From the cell containing the given text, extract its center point as (X, Y) coordinate. 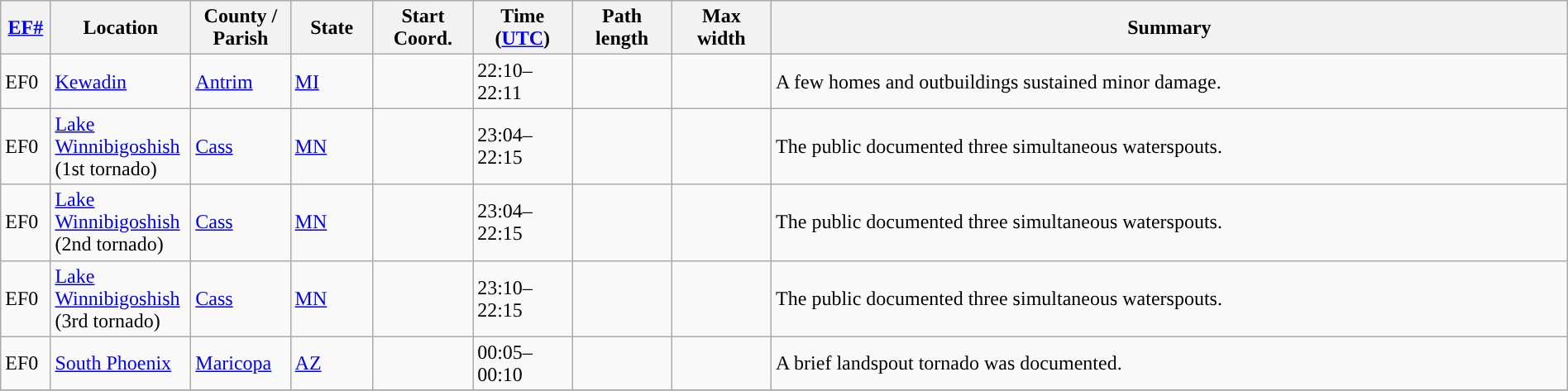
Lake Winnibigoshish (3rd tornado) (121, 298)
AZ (332, 364)
South Phoenix (121, 364)
MI (332, 81)
Lake Winnibigoshish (2nd tornado) (121, 222)
Time (UTC) (523, 28)
Path length (622, 28)
State (332, 28)
Antrim (241, 81)
22:10–22:11 (523, 81)
A few homes and outbuildings sustained minor damage. (1169, 81)
Max width (721, 28)
County / Parish (241, 28)
00:05–00:10 (523, 364)
Summary (1169, 28)
EF# (26, 28)
Kewadin (121, 81)
Maricopa (241, 364)
A brief landspout tornado was documented. (1169, 364)
Location (121, 28)
Start Coord. (423, 28)
23:10–22:15 (523, 298)
Lake Winnibigoshish (1st tornado) (121, 146)
